Identify which cell holds the provided text, then report its [x, y] central coordinate. 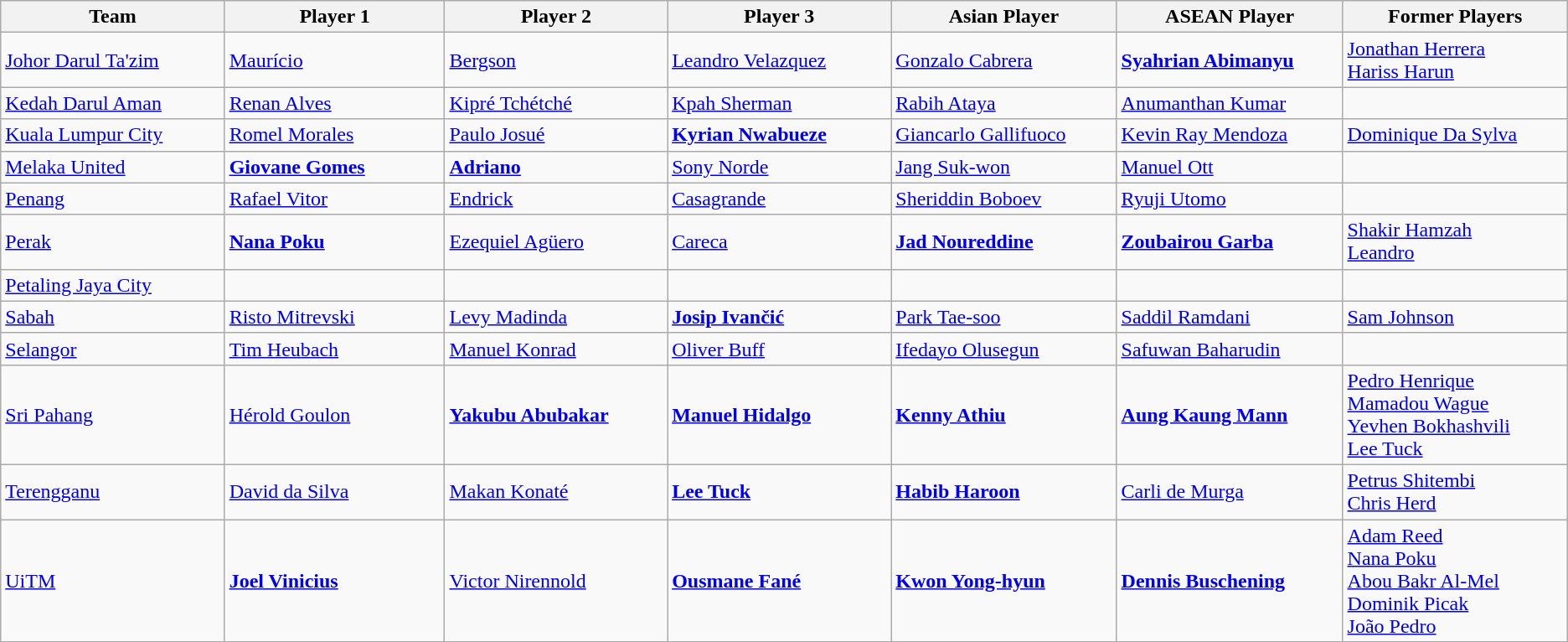
Melaka United [112, 167]
Carli de Murga [1230, 491]
Former Players [1455, 17]
Maurício [335, 60]
Ryuji Utomo [1230, 199]
Risto Mitrevski [335, 317]
Rabih Ataya [1003, 103]
Dominique Da Sylva [1455, 135]
Pedro Henrique Mamadou Wague Yevhen Bokhashvili Lee Tuck [1455, 414]
Selangor [112, 349]
Sheriddin Boboev [1003, 199]
Perak [112, 241]
Sony Norde [779, 167]
Petaling Jaya City [112, 285]
Manuel Konrad [556, 349]
Petrus Shitembi Chris Herd [1455, 491]
Player 3 [779, 17]
Ifedayo Olusegun [1003, 349]
Player 2 [556, 17]
Kuala Lumpur City [112, 135]
Manuel Hidalgo [779, 414]
David da Silva [335, 491]
Sam Johnson [1455, 317]
Victor Nirennold [556, 581]
Adam Reed Nana Poku Abou Bakr Al-Mel Dominik Picak João Pedro [1455, 581]
Player 1 [335, 17]
Giovane Gomes [335, 167]
Ousmane Fané [779, 581]
Shakir Hamzah Leandro [1455, 241]
Leandro Velazquez [779, 60]
Jang Suk-won [1003, 167]
Saddil Ramdani [1230, 317]
Bergson [556, 60]
Penang [112, 199]
Yakubu Abubakar [556, 414]
Johor Darul Ta'zim [112, 60]
Endrick [556, 199]
Kipré Tchétché [556, 103]
Anumanthan Kumar [1230, 103]
Aung Kaung Mann [1230, 414]
Team [112, 17]
Sri Pahang [112, 414]
Syahrian Abimanyu [1230, 60]
Oliver Buff [779, 349]
Zoubairou Garba [1230, 241]
Asian Player [1003, 17]
Joel Vinicius [335, 581]
Careca [779, 241]
Manuel Ott [1230, 167]
Josip Ivančić [779, 317]
Kenny Athiu [1003, 414]
Tim Heubach [335, 349]
Makan Konaté [556, 491]
Rafael Vitor [335, 199]
Adriano [556, 167]
Giancarlo Gallifuoco [1003, 135]
Romel Morales [335, 135]
Jad Noureddine [1003, 241]
Sabah [112, 317]
UiTM [112, 581]
Nana Poku [335, 241]
Kyrian Nwabueze [779, 135]
Kedah Darul Aman [112, 103]
Terengganu [112, 491]
Renan Alves [335, 103]
Gonzalo Cabrera [1003, 60]
Casagrande [779, 199]
Hérold Goulon [335, 414]
Kwon Yong-hyun [1003, 581]
Park Tae-soo [1003, 317]
ASEAN Player [1230, 17]
Paulo Josué [556, 135]
Levy Madinda [556, 317]
Ezequiel Agüero [556, 241]
Dennis Buschening [1230, 581]
Jonathan Herrera Hariss Harun [1455, 60]
Lee Tuck [779, 491]
Kevin Ray Mendoza [1230, 135]
Kpah Sherman [779, 103]
Habib Haroon [1003, 491]
Safuwan Baharudin [1230, 349]
